Find where the given text appears and provide that cell's center as [x, y] coordinate. 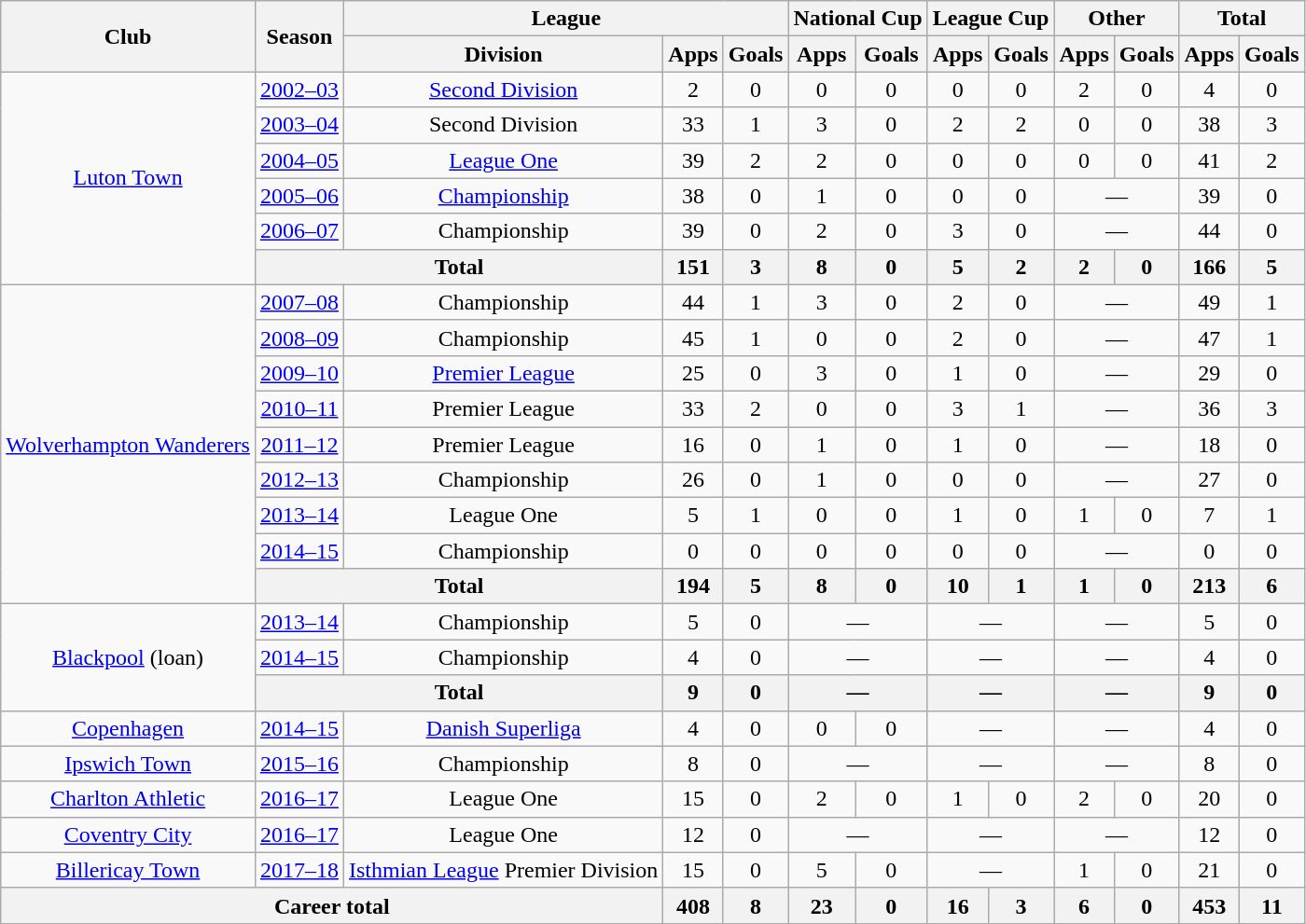
7 [1209, 516]
21 [1209, 870]
2006–07 [299, 231]
Blackpool (loan) [129, 657]
2004–05 [299, 160]
League Cup [991, 19]
2011–12 [299, 445]
2007–08 [299, 302]
10 [957, 586]
Coventry City [129, 834]
Division [503, 54]
Billericay Town [129, 870]
2003–04 [299, 125]
49 [1209, 302]
408 [693, 905]
151 [693, 267]
Copenhagen [129, 728]
Danish Superliga [503, 728]
Club [129, 36]
Other [1117, 19]
26 [693, 480]
36 [1209, 408]
2015–16 [299, 764]
League [565, 19]
2010–11 [299, 408]
2008–09 [299, 338]
41 [1209, 160]
2002–03 [299, 90]
2012–13 [299, 480]
20 [1209, 799]
Isthmian League Premier Division [503, 870]
2005–06 [299, 196]
2017–18 [299, 870]
Season [299, 36]
27 [1209, 480]
453 [1209, 905]
Ipswich Town [129, 764]
11 [1271, 905]
47 [1209, 338]
Luton Town [129, 178]
18 [1209, 445]
166 [1209, 267]
Career total [332, 905]
National Cup [858, 19]
Wolverhampton Wanderers [129, 444]
213 [1209, 586]
29 [1209, 373]
194 [693, 586]
23 [822, 905]
45 [693, 338]
2009–10 [299, 373]
25 [693, 373]
Charlton Athletic [129, 799]
